Scan for the cell matching the given text and deliver its (x, y) coordinate at center. 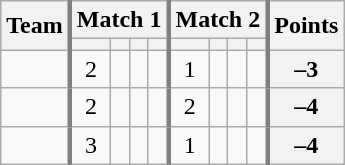
Match 2 (218, 20)
–3 (306, 69)
Match 1 (120, 20)
Points (306, 26)
Team (36, 26)
3 (90, 145)
